Detect which cell encompasses the target text, then output its (x, y) center coordinate. 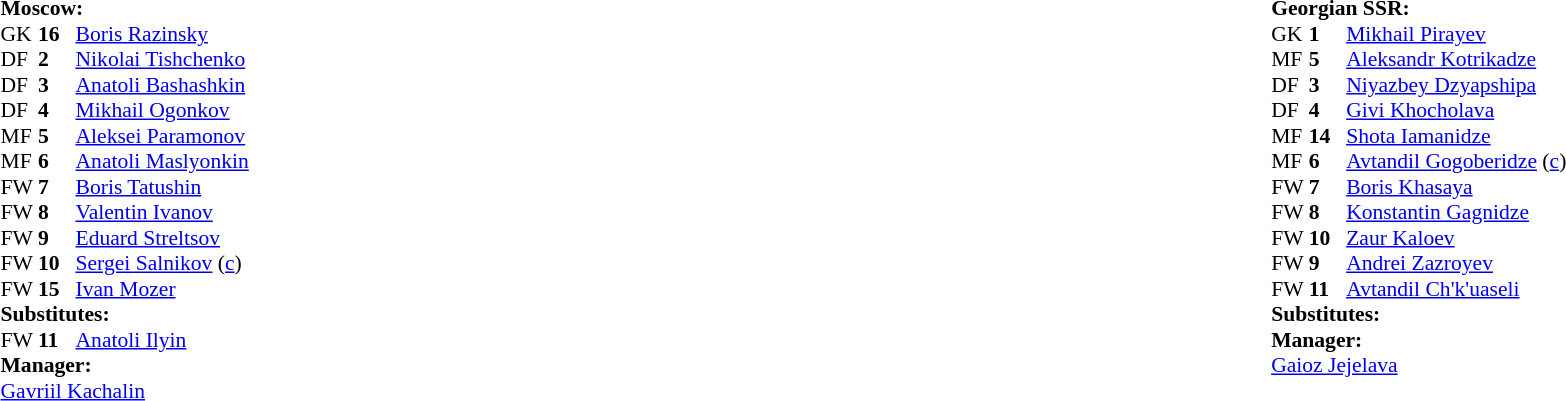
Boris Khasaya (1456, 187)
Aleksandr Kotrikadze (1456, 59)
Niyazbey Dzyapshipa (1456, 85)
16 (57, 34)
Konstantin Gagnidze (1456, 213)
Givi Khocholava (1456, 111)
Gaioz Jejelava (1418, 365)
Shota Iamanidze (1456, 136)
Valentin Ivanov (162, 213)
Nikolai Tishchenko (162, 59)
2 (57, 59)
Eduard Streltsov (162, 238)
Mikhail Ogonkov (162, 111)
Sergei Salnikov (c) (162, 263)
Avtandil Ch'k'uaseli (1456, 289)
1 (1328, 34)
Mikhail Pirayev (1456, 34)
Zaur Kaloev (1456, 238)
Aleksei Paramonov (162, 136)
Ivan Mozer (162, 289)
14 (1328, 136)
Anatoli Ilyin (162, 340)
Avtandil Gogoberidze (c) (1456, 161)
Boris Tatushin (162, 187)
Anatoli Maslyonkin (162, 161)
15 (57, 289)
Anatoli Bashashkin (162, 85)
Andrei Zazroyev (1456, 263)
Boris Razinsky (162, 34)
